Extract the [x, y] coordinate from the center of the cell holding the provided text.  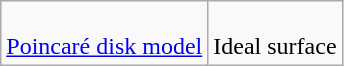
Ideal surface [275, 34]
Poincaré disk model [104, 34]
